Search for the cell housing the specified text and yield its [X, Y] center coordinate. 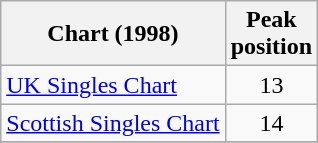
13 [271, 85]
UK Singles Chart [113, 85]
Peakposition [271, 34]
14 [271, 123]
Chart (1998) [113, 34]
Scottish Singles Chart [113, 123]
